Capture the cell that displays the provided text and extract its [X, Y] central coordinate. 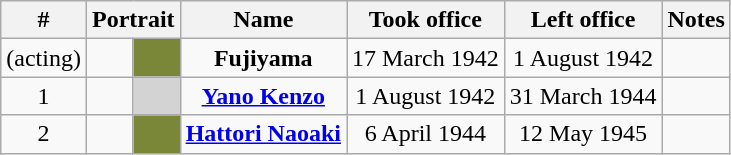
2 [44, 134]
Portrait [133, 20]
Yano Kenzo [263, 96]
Fujiyama [263, 58]
Left office [583, 20]
# [44, 20]
Hattori Naoaki [263, 134]
Took office [425, 20]
Name [263, 20]
1 [44, 96]
12 May 1945 [583, 134]
Notes [696, 20]
(acting) [44, 58]
17 March 1942 [425, 58]
31 March 1944 [583, 96]
6 April 1944 [425, 134]
